Provide the (x, y) coordinate of the cell's center where the given text is located.  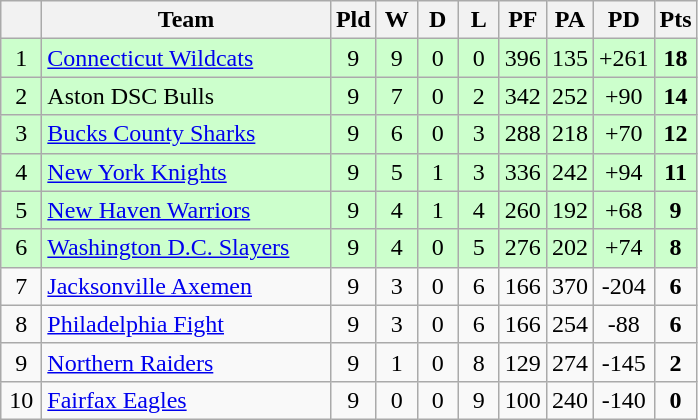
14 (676, 96)
240 (570, 400)
336 (522, 172)
18 (676, 58)
Connecticut Wildcats (186, 58)
Fairfax Eagles (186, 400)
Bucks County Sharks (186, 134)
10 (22, 400)
274 (570, 362)
202 (570, 248)
252 (570, 96)
-204 (624, 286)
+70 (624, 134)
PA (570, 20)
Northern Raiders (186, 362)
D (438, 20)
New York Knights (186, 172)
Jacksonville Axemen (186, 286)
242 (570, 172)
276 (522, 248)
PF (522, 20)
342 (522, 96)
+90 (624, 96)
Pld (353, 20)
129 (522, 362)
218 (570, 134)
288 (522, 134)
+68 (624, 210)
Washington D.C. Slayers (186, 248)
135 (570, 58)
L (478, 20)
Aston DSC Bulls (186, 96)
260 (522, 210)
Pts (676, 20)
192 (570, 210)
W (396, 20)
+261 (624, 58)
-88 (624, 324)
370 (570, 286)
+94 (624, 172)
PD (624, 20)
-140 (624, 400)
Philadelphia Fight (186, 324)
11 (676, 172)
100 (522, 400)
12 (676, 134)
-145 (624, 362)
New Haven Warriors (186, 210)
396 (522, 58)
+74 (624, 248)
Team (186, 20)
254 (570, 324)
